From the cell containing the given text, extract its center point as [X, Y] coordinate. 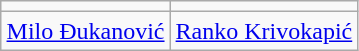
Ranko Krivokapić [264, 31]
Milo Đukanović [86, 31]
